Output the (x, y) coordinate of the center of the cell containing the given text.  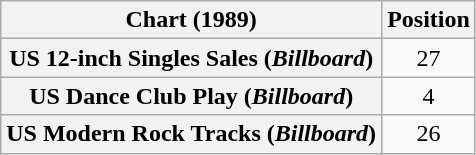
27 (429, 58)
4 (429, 96)
US Dance Club Play (Billboard) (192, 96)
US 12-inch Singles Sales (Billboard) (192, 58)
26 (429, 134)
Chart (1989) (192, 20)
Position (429, 20)
US Modern Rock Tracks (Billboard) (192, 134)
